Scan for the cell matching the given text and deliver its (x, y) coordinate at center. 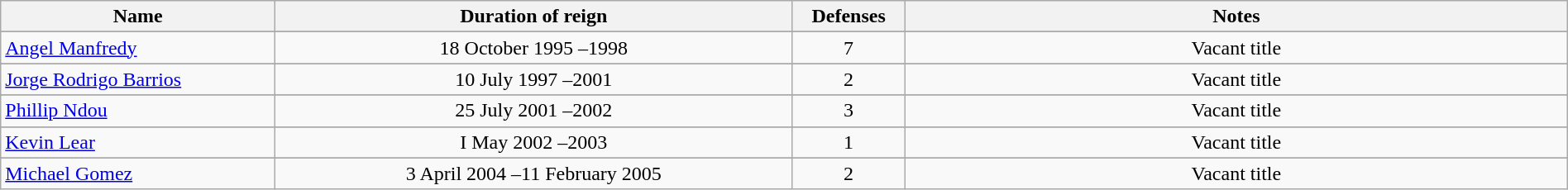
Defenses (849, 17)
3 April 2004 –11 February 2005 (534, 173)
Angel Manfredy (138, 48)
Kevin Lear (138, 142)
3 (849, 111)
Jorge Rodrigo Barrios (138, 79)
10 July 1997 –2001 (534, 79)
18 October 1995 –1998 (534, 48)
Notes (1236, 17)
Duration of reign (534, 17)
7 (849, 48)
Phillip Ndou (138, 111)
I May 2002 –2003 (534, 142)
25 July 2001 –2002 (534, 111)
Name (138, 17)
Michael Gomez (138, 173)
1 (849, 142)
